For the text-containing cell, return its midpoint in (x, y) coordinate format. 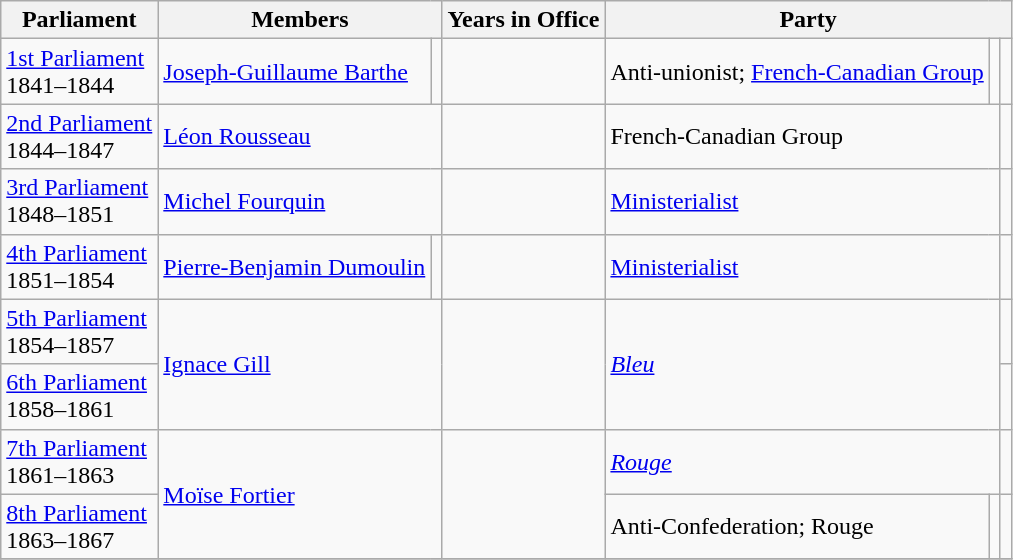
Rouge (802, 462)
Moïse Fortier (300, 494)
Anti-Confederation; Rouge (797, 526)
2nd Parliament 1844–1847 (80, 136)
Members (300, 20)
3rd Parliament 1848–1851 (80, 202)
Joseph-Guillaume Barthe (294, 72)
7th Parliament 1861–1863 (80, 462)
Michel Fourquin (300, 202)
6th Parliament 1858–1861 (80, 396)
1st Parliament 1841–1844 (80, 72)
Parliament (80, 20)
Party (808, 20)
4th Parliament 1851–1854 (80, 266)
Léon Rousseau (300, 136)
8th Parliament 1863–1867 (80, 526)
Pierre-Benjamin Dumoulin (294, 266)
5th Parliament 1854–1857 (80, 332)
Years in Office (524, 20)
Ignace Gill (300, 364)
Bleu (802, 364)
Anti-unionist; French-Canadian Group (797, 72)
French-Canadian Group (802, 136)
